Capture the cell that displays the provided text and extract its (x, y) central coordinate. 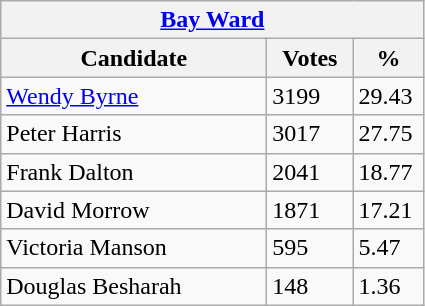
Peter Harris (134, 134)
Votes (310, 58)
5.47 (388, 248)
Douglas Besharah (134, 286)
Victoria Manson (134, 248)
Wendy Byrne (134, 96)
3199 (310, 96)
148 (310, 286)
595 (310, 248)
Candidate (134, 58)
18.77 (388, 172)
Frank Dalton (134, 172)
17.21 (388, 210)
David Morrow (134, 210)
1.36 (388, 286)
% (388, 58)
3017 (310, 134)
2041 (310, 172)
29.43 (388, 96)
1871 (310, 210)
27.75 (388, 134)
Bay Ward (212, 20)
